Scan for the cell matching the given text and deliver its [x, y] coordinate at center. 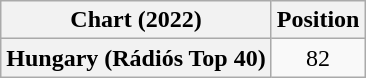
Position [318, 20]
82 [318, 58]
Hungary (Rádiós Top 40) [136, 58]
Chart (2022) [136, 20]
